Scan for the cell matching the given text and deliver its (X, Y) coordinate at center. 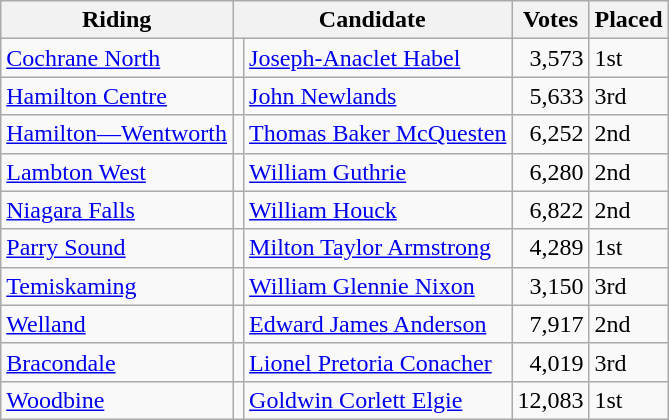
7,917 (550, 324)
3,150 (550, 286)
4,289 (550, 248)
Temiskaming (117, 286)
Cochrane North (117, 58)
Lionel Pretoria Conacher (378, 362)
Riding (117, 20)
Bracondale (117, 362)
Thomas Baker McQuesten (378, 134)
Welland (117, 324)
3,573 (550, 58)
Lambton West (117, 172)
Woodbine (117, 400)
Joseph-Anaclet Habel (378, 58)
Goldwin Corlett Elgie (378, 400)
William Glennie Nixon (378, 286)
John Newlands (378, 96)
Milton Taylor Armstrong (378, 248)
Placed (628, 20)
Edward James Anderson (378, 324)
William Houck (378, 210)
Hamilton Centre (117, 96)
4,019 (550, 362)
12,083 (550, 400)
5,633 (550, 96)
Votes (550, 20)
Candidate (372, 20)
Niagara Falls (117, 210)
6,252 (550, 134)
Parry Sound (117, 248)
6,280 (550, 172)
William Guthrie (378, 172)
Hamilton—Wentworth (117, 134)
6,822 (550, 210)
